Extract the (x, y) coordinate from the center of the cell holding the provided text.  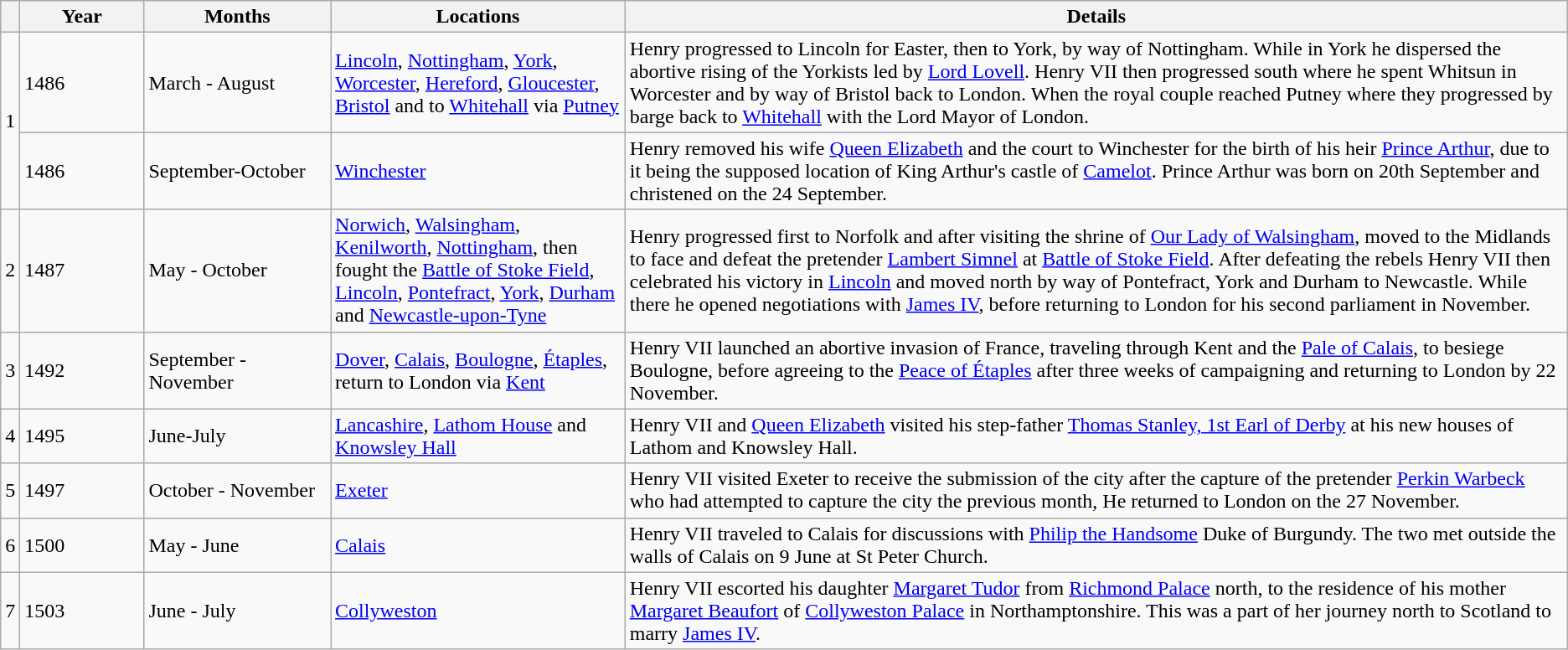
6 (10, 544)
Calais (478, 544)
Months (238, 17)
Collyweston (478, 611)
March - August (238, 82)
Exeter (478, 491)
1487 (82, 271)
June - July (238, 611)
Locations (478, 17)
4 (10, 436)
Lincoln, Nottingham, York, Worcester, Hereford, Gloucester, Bristol and to Whitehall via Putney (478, 82)
May - June (238, 544)
1497 (82, 491)
Year (82, 17)
September - November (238, 370)
1492 (82, 370)
1495 (82, 436)
Dover, Calais, Boulogne, Étaples, return to London via Kent (478, 370)
7 (10, 611)
June-July (238, 436)
September-October (238, 171)
1 (10, 121)
1503 (82, 611)
1500 (82, 544)
5 (10, 491)
October - November (238, 491)
2 (10, 271)
Henry VII and Queen Elizabeth visited his step-father Thomas Stanley, 1st Earl of Derby at his new houses of Lathom and Knowsley Hall. (1096, 436)
Winchester (478, 171)
May - October (238, 271)
Details (1096, 17)
Lancashire, Lathom House and Knowsley Hall (478, 436)
Norwich, Walsingham, Kenilworth, Nottingham, then fought the Battle of Stoke Field, Lincoln, Pontefract, York, Durham and Newcastle-upon-Tyne (478, 271)
3 (10, 370)
